Determine the (x, y) coordinate at the center of the cell enclosing the given text.  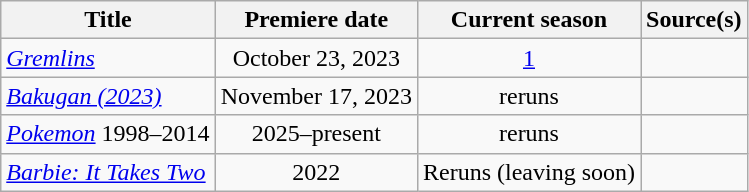
1 (528, 58)
2025–present (316, 134)
Current season (528, 20)
2022 (316, 172)
Title (108, 20)
Reruns (leaving soon) (528, 172)
Barbie: It Takes Two (108, 172)
Source(s) (694, 20)
Premiere date (316, 20)
Pokemon 1998–2014 (108, 134)
October 23, 2023 (316, 58)
Bakugan (2023) (108, 96)
November 17, 2023 (316, 96)
Gremlins (108, 58)
